Determine the [X, Y] coordinate at the center of the cell enclosing the given text.  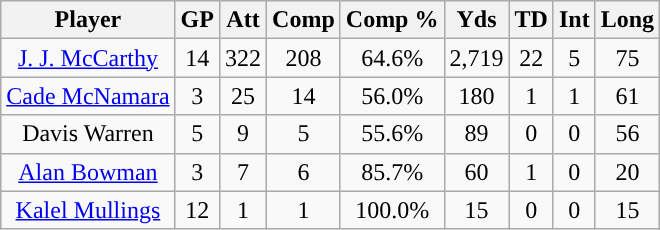
Att [242, 20]
Alan Bowman [88, 172]
25 [242, 96]
20 [627, 172]
Int [574, 20]
56.0% [392, 96]
GP [197, 20]
85.7% [392, 172]
6 [304, 172]
Davis Warren [88, 134]
12 [197, 210]
7 [242, 172]
89 [476, 134]
22 [531, 58]
2,719 [476, 58]
100.0% [392, 210]
60 [476, 172]
Yds [476, 20]
75 [627, 58]
61 [627, 96]
J. J. McCarthy [88, 58]
9 [242, 134]
56 [627, 134]
TD [531, 20]
208 [304, 58]
55.6% [392, 134]
Cade McNamara [88, 96]
180 [476, 96]
Comp [304, 20]
322 [242, 58]
Comp % [392, 20]
Long [627, 20]
Kalel Mullings [88, 210]
64.6% [392, 58]
Player [88, 20]
